Locate the cell with the specified text and output its (x, y) center coordinate. 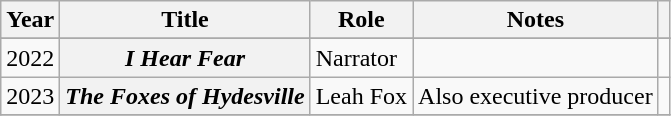
Leah Fox (361, 96)
Narrator (361, 58)
Year (30, 20)
Title (185, 20)
I Hear Fear (185, 58)
2023 (30, 96)
Also executive producer (536, 96)
The Foxes of Hydesville (185, 96)
Notes (536, 20)
Role (361, 20)
2022 (30, 58)
